Identify which cell holds the provided text, then report its [x, y] central coordinate. 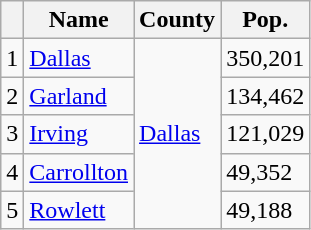
49,188 [266, 210]
Carrollton [79, 172]
1 [12, 58]
2 [12, 96]
Rowlett [79, 210]
Irving [79, 134]
Name [79, 20]
121,029 [266, 134]
49,352 [266, 172]
134,462 [266, 96]
Pop. [266, 20]
5 [12, 210]
County [178, 20]
3 [12, 134]
4 [12, 172]
Garland [79, 96]
350,201 [266, 58]
